Detect which cell encompasses the target text, then output its (x, y) center coordinate. 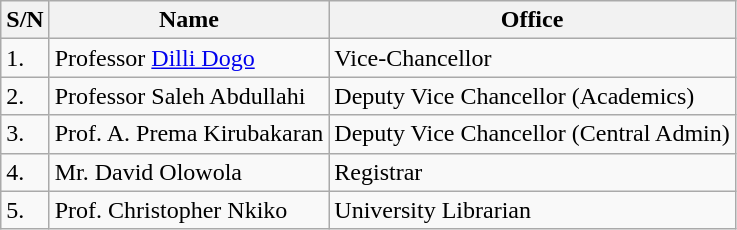
Prof. A. Prema Kirubakaran (189, 134)
Professor Saleh Abdullahi (189, 96)
Name (189, 20)
University Librarian (532, 210)
5. (25, 210)
1. (25, 58)
2. (25, 96)
Vice-Chancellor (532, 58)
Office (532, 20)
Professor Dilli Dogo (189, 58)
Deputy Vice Chancellor (Academics) (532, 96)
Prof. Christopher Nkiko (189, 210)
3. (25, 134)
Mr. David Olowola (189, 172)
Registrar (532, 172)
S/N (25, 20)
Deputy Vice Chancellor (Central Admin) (532, 134)
4. (25, 172)
